Extract the [x, y] coordinate from the center of the cell holding the provided text.  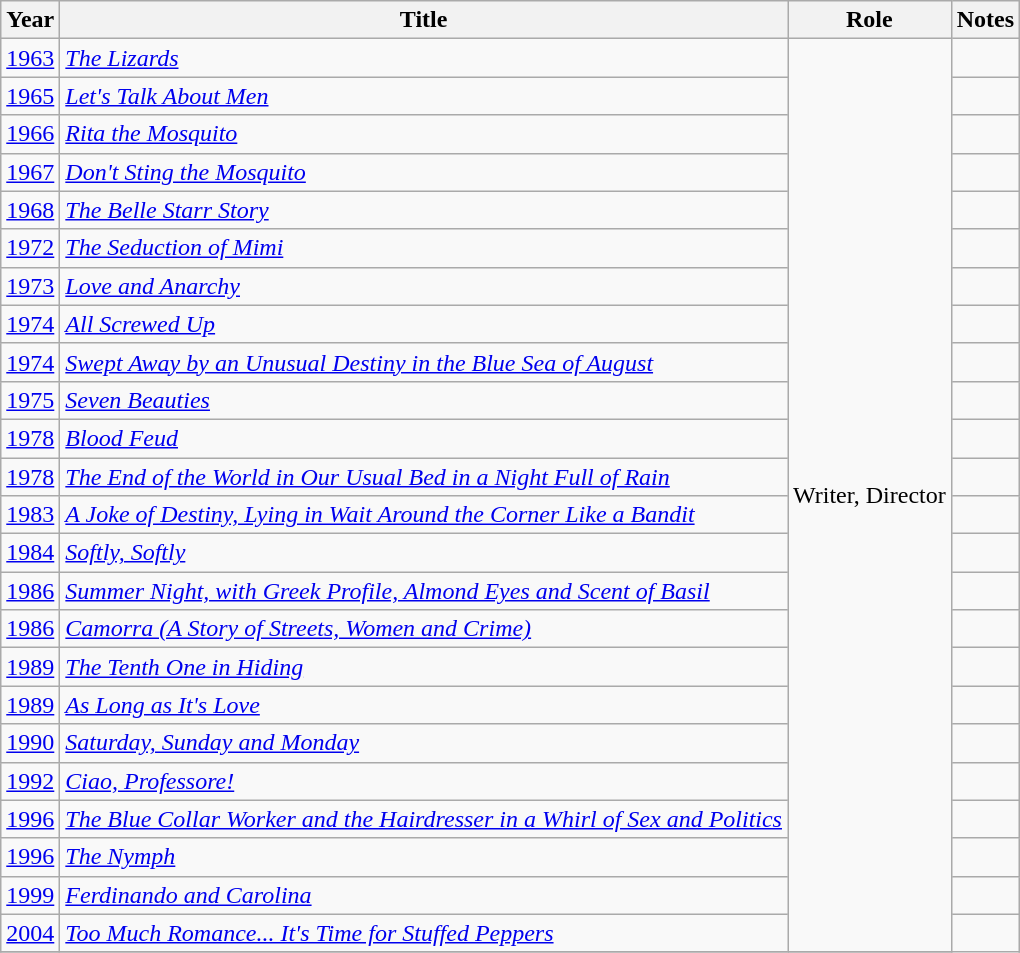
1968 [30, 210]
The Tenth One in Hiding [424, 667]
1975 [30, 400]
As Long as It's Love [424, 705]
Camorra (A Story of Streets, Women and Crime) [424, 629]
1999 [30, 895]
1966 [30, 134]
Don't Sting the Mosquito [424, 172]
1963 [30, 58]
The Seduction of Mimi [424, 248]
Ferdinando and Carolina [424, 895]
The Lizards [424, 58]
1992 [30, 781]
Blood Feud [424, 438]
The Belle Starr Story [424, 210]
1973 [30, 286]
The Blue Collar Worker and the Hairdresser in a Whirl of Sex and Politics [424, 819]
Too Much Romance... It's Time for Stuffed Peppers [424, 933]
Softly, Softly [424, 553]
1990 [30, 743]
Summer Night, with Greek Profile, Almond Eyes and Scent of Basil [424, 591]
A Joke of Destiny, Lying in Wait Around the Corner Like a Bandit [424, 515]
Let's Talk About Men [424, 96]
Love and Anarchy [424, 286]
1967 [30, 172]
1983 [30, 515]
Role [870, 20]
1965 [30, 96]
Year [30, 20]
1972 [30, 248]
Ciao, Professore! [424, 781]
Writer, Director [870, 496]
Notes [985, 20]
All Screwed Up [424, 324]
Title [424, 20]
Swept Away by an Unusual Destiny in the Blue Sea of August [424, 362]
1984 [30, 553]
Saturday, Sunday and Monday [424, 743]
Seven Beauties [424, 400]
Rita the Mosquito [424, 134]
2004 [30, 933]
The End of the World in Our Usual Bed in a Night Full of Rain [424, 477]
The Nymph [424, 857]
